Capture the cell that displays the provided text and extract its [x, y] central coordinate. 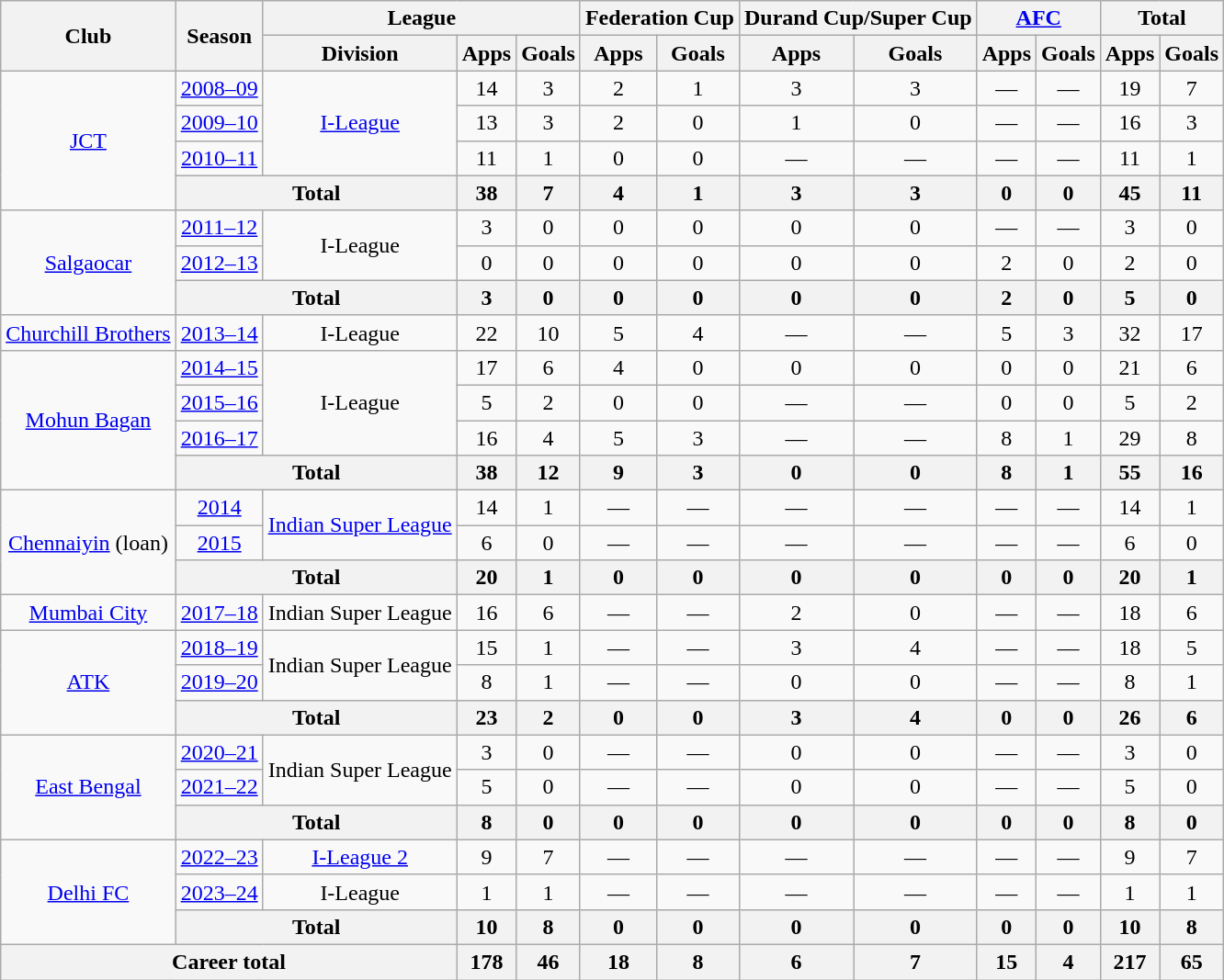
2020–21 [219, 752]
Salgaocar [88, 263]
2012–13 [219, 263]
32 [1129, 332]
2018–19 [219, 648]
Durand Cup/Super Cup [858, 18]
13 [486, 123]
2019–20 [219, 682]
2009–10 [219, 123]
22 [486, 332]
217 [1129, 962]
JCT [88, 141]
I-League 2 [360, 857]
29 [1129, 438]
Federation Cup [660, 18]
Churchill Brothers [88, 332]
46 [549, 962]
Season [219, 36]
Club [88, 36]
2014–15 [219, 367]
AFC [1038, 18]
2011–12 [219, 228]
Delhi FC [88, 892]
ATK [88, 682]
2021–22 [219, 787]
Chennaiyin (loan) [88, 543]
55 [1129, 473]
12 [549, 473]
Mumbai City [88, 613]
2023–24 [219, 892]
Mohun Bagan [88, 420]
2015–16 [219, 402]
2008–09 [219, 88]
178 [486, 962]
26 [1129, 717]
19 [1129, 88]
45 [1129, 193]
2022–23 [219, 857]
21 [1129, 367]
65 [1192, 962]
League [421, 18]
2016–17 [219, 438]
East Bengal [88, 787]
2010–11 [219, 158]
2013–14 [219, 332]
Division [360, 53]
Career total [229, 962]
2015 [219, 543]
2014 [219, 508]
23 [486, 717]
2017–18 [219, 613]
